For the text-containing cell, return its midpoint in [x, y] coordinate format. 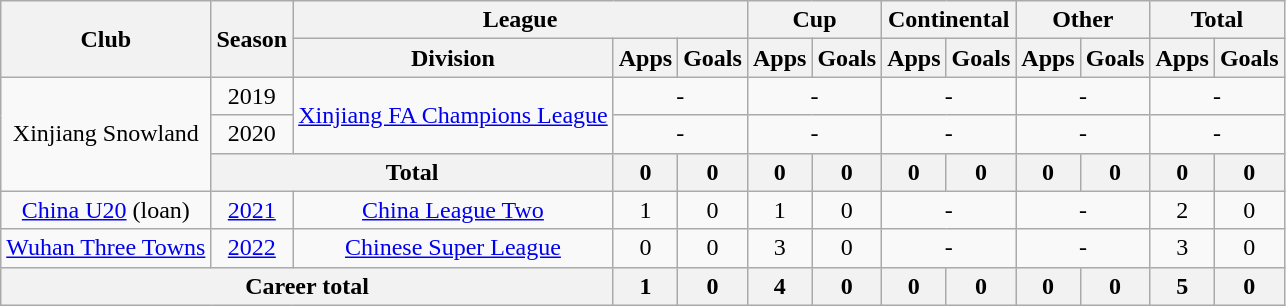
Cup [814, 20]
4 [779, 286]
League [520, 20]
Xinjiang Snowland [106, 134]
2022 [252, 248]
2019 [252, 96]
2021 [252, 210]
Division [454, 58]
Career total [307, 286]
Season [252, 39]
Xinjiang FA Champions League [454, 115]
China League Two [454, 210]
2 [1182, 210]
Wuhan Three Towns [106, 248]
2020 [252, 134]
Club [106, 39]
5 [1182, 286]
Other [1083, 20]
China U20 (loan) [106, 210]
Continental [949, 20]
Chinese Super League [454, 248]
